Locate the cell with the specified text and output its [X, Y] center coordinate. 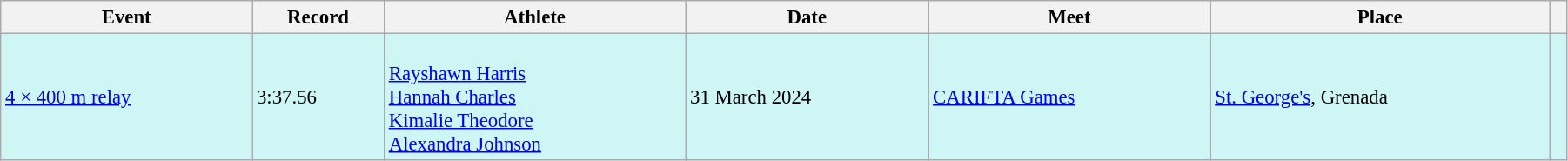
Place [1380, 17]
Rayshawn HarrisHannah CharlesKimalie TheodoreAlexandra Johnson [534, 97]
St. George's, Grenada [1380, 97]
3:37.56 [318, 97]
Event [127, 17]
Athlete [534, 17]
Date [807, 17]
Record [318, 17]
31 March 2024 [807, 97]
CARIFTA Games [1069, 97]
4 × 400 m relay [127, 97]
Meet [1069, 17]
